Identify which cell holds the provided text, then report its (X, Y) central coordinate. 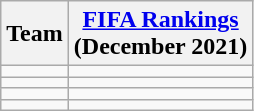
FIFA Rankings(December 2021) (160, 34)
Team (35, 34)
